Search for the cell housing the specified text and yield its [X, Y] center coordinate. 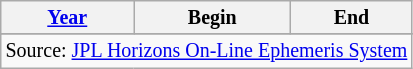
Year [68, 18]
End [352, 18]
Source: JPL Horizons On-Line Ephemeris System [206, 52]
Begin [212, 18]
